Output the [X, Y] coordinate of the center of the cell containing the given text.  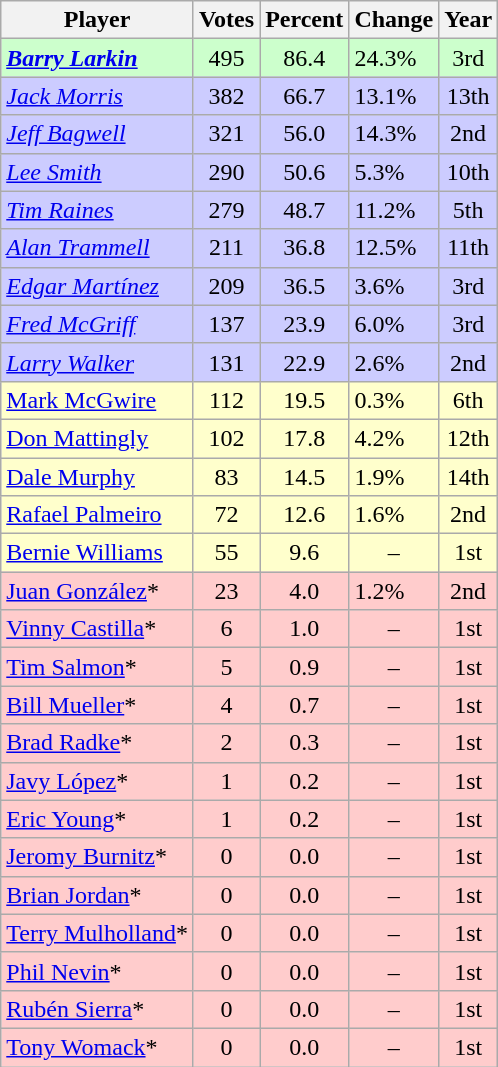
209 [226, 286]
Mark McGwire [98, 400]
Tony Womack* [98, 1047]
Juan González* [98, 591]
11th [468, 248]
13th [468, 96]
279 [226, 210]
1.9% [394, 477]
5 [226, 667]
1.6% [394, 515]
Barry Larkin [98, 58]
Change [394, 20]
4 [226, 705]
14.5 [304, 477]
17.8 [304, 438]
Dale Murphy [98, 477]
1.0 [304, 629]
23 [226, 591]
5.3% [394, 172]
14th [468, 477]
137 [226, 324]
56.0 [304, 134]
Terry Mulholland* [98, 933]
211 [226, 248]
495 [226, 58]
Jeromy Burnitz* [98, 857]
36.5 [304, 286]
Larry Walker [98, 362]
Edgar Martínez [98, 286]
Eric Young* [98, 819]
Vinny Castilla* [98, 629]
Brian Jordan* [98, 895]
102 [226, 438]
Tim Raines [98, 210]
Jack Morris [98, 96]
290 [226, 172]
Votes [226, 20]
0.3 [304, 743]
66.7 [304, 96]
Brad Radke* [98, 743]
12.5% [394, 248]
Tim Salmon* [98, 667]
Fred McGriff [98, 324]
86.4 [304, 58]
Bernie Williams [98, 553]
Phil Nevin* [98, 971]
0.3% [394, 400]
36.8 [304, 248]
3.6% [394, 286]
Don Mattingly [98, 438]
11.2% [394, 210]
72 [226, 515]
Rafael Palmeiro [98, 515]
1.2% [394, 591]
50.6 [304, 172]
48.7 [304, 210]
382 [226, 96]
12th [468, 438]
9.6 [304, 553]
6.0% [394, 324]
2.6% [394, 362]
4.0 [304, 591]
2 [226, 743]
Year [468, 20]
131 [226, 362]
13.1% [394, 96]
23.9 [304, 324]
12.6 [304, 515]
5th [468, 210]
0.7 [304, 705]
Rubén Sierra* [98, 1009]
Percent [304, 20]
19.5 [304, 400]
4.2% [394, 438]
112 [226, 400]
Alan Trammell [98, 248]
0.9 [304, 667]
10th [468, 172]
6 [226, 629]
Jeff Bagwell [98, 134]
321 [226, 134]
83 [226, 477]
24.3% [394, 58]
Bill Mueller* [98, 705]
Lee Smith [98, 172]
14.3% [394, 134]
Javy López* [98, 781]
55 [226, 553]
22.9 [304, 362]
Player [98, 20]
6th [468, 400]
